Pinpoint the cell where the given text exists, returning its (x, y) midpoint coordinate. 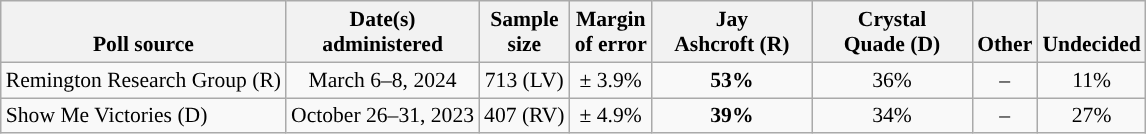
34% (892, 116)
Samplesize (524, 32)
36% (892, 80)
Remington Research Group (R) (144, 80)
Date(s)administered (382, 32)
JayAshcroft (R) (732, 32)
March 6–8, 2024 (382, 80)
39% (732, 116)
407 (RV) (524, 116)
Marginof error (611, 32)
27% (1091, 116)
Poll source (144, 32)
± 4.9% (611, 116)
53% (732, 80)
± 3.9% (611, 80)
October 26–31, 2023 (382, 116)
Show Me Victories (D) (144, 116)
713 (LV) (524, 80)
11% (1091, 80)
Undecided (1091, 32)
Other (1004, 32)
CrystalQuade (D) (892, 32)
